Extract the (x, y) coordinate from the center of the cell holding the provided text.  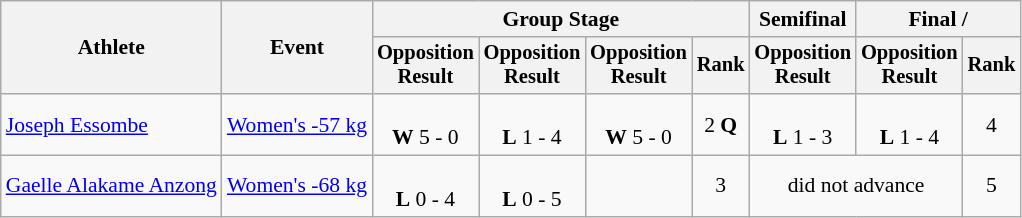
3 (721, 186)
did not advance (856, 186)
Joseph Essombe (112, 124)
Women's -57 kg (297, 124)
4 (992, 124)
L 0 - 5 (532, 186)
5 (992, 186)
Final / (938, 19)
2 Q (721, 124)
L 1 - 3 (802, 124)
Semifinal (802, 19)
Gaelle Alakame Anzong (112, 186)
Event (297, 48)
Group Stage (560, 19)
Women's -68 kg (297, 186)
Athlete (112, 48)
L 0 - 4 (426, 186)
